From the cell containing the given text, extract its center point as (X, Y) coordinate. 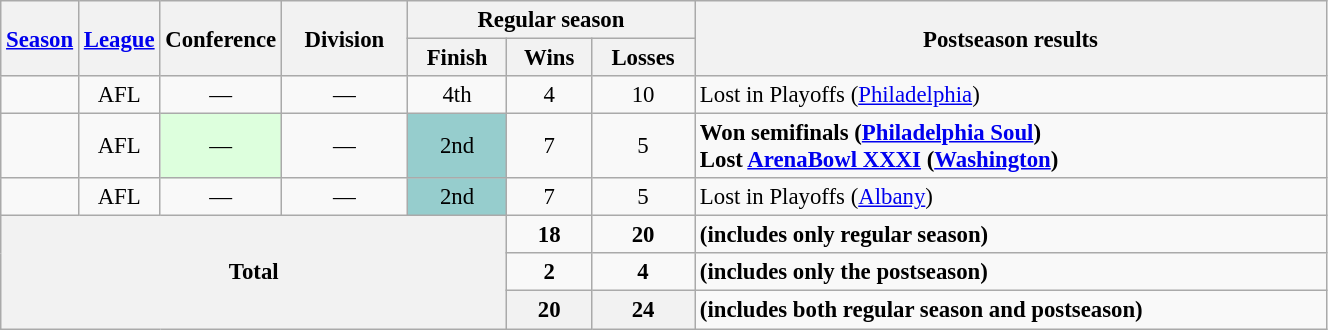
Postseason results (1011, 38)
Lost in Playoffs (Philadelphia) (1011, 95)
4th (456, 95)
Season (40, 38)
(includes only regular season) (1011, 235)
Conference (221, 38)
(includes both regular season and postseason) (1011, 310)
Won semifinals (Philadelphia Soul) Lost ArenaBowl XXXI (Washington) (1011, 146)
18 (550, 235)
Losses (644, 58)
Total (254, 272)
Finish (456, 58)
Regular season (550, 20)
10 (644, 95)
Wins (550, 58)
League (118, 38)
(includes only the postseason) (1011, 273)
24 (644, 310)
Lost in Playoffs (Albany) (1011, 197)
2 (550, 273)
Division (344, 38)
